Find where the given text appears and provide that cell's center as (x, y) coordinate. 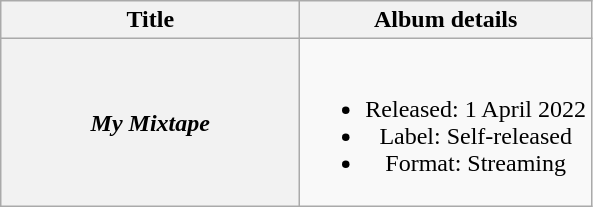
My Mixtape (150, 122)
Album details (446, 20)
Title (150, 20)
Released: 1 April 2022Label: Self-releasedFormat: Streaming (446, 122)
